Extract the (X, Y) coordinate from the center of the cell holding the provided text.  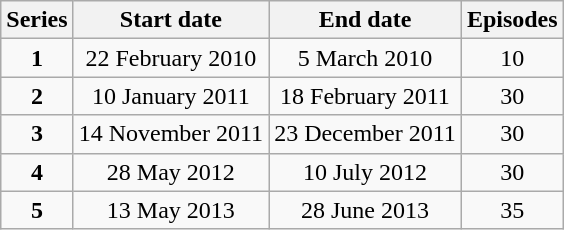
Series (37, 20)
18 February 2011 (366, 96)
22 February 2010 (170, 58)
13 May 2013 (170, 210)
End date (366, 20)
28 June 2013 (366, 210)
10 July 2012 (366, 172)
10 (512, 58)
1 (37, 58)
35 (512, 210)
5 (37, 210)
2 (37, 96)
4 (37, 172)
14 November 2011 (170, 134)
3 (37, 134)
23 December 2011 (366, 134)
10 January 2011 (170, 96)
28 May 2012 (170, 172)
Episodes (512, 20)
Start date (170, 20)
5 March 2010 (366, 58)
